Capture the cell that displays the provided text and extract its [X, Y] central coordinate. 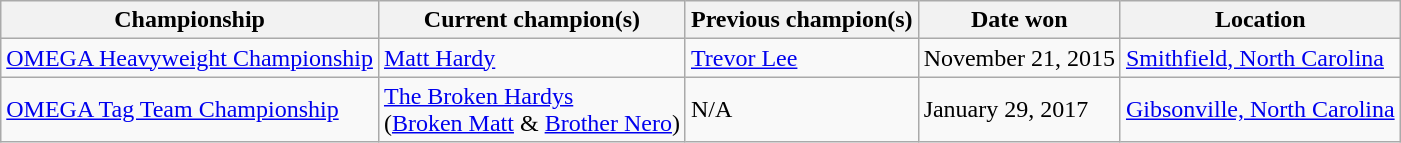
Gibsonville, North Carolina [1260, 110]
OMEGA Tag Team Championship [190, 110]
Current champion(s) [532, 20]
The Broken Hardys(Broken Matt & Brother Nero) [532, 110]
Matt Hardy [532, 58]
January 29, 2017 [1019, 110]
N/A [802, 110]
Location [1260, 20]
OMEGA Heavyweight Championship [190, 58]
November 21, 2015 [1019, 58]
Date won [1019, 20]
Smithfield, North Carolina [1260, 58]
Trevor Lee [802, 58]
Previous champion(s) [802, 20]
Championship [190, 20]
